Return (X, Y) of the center of cell containing provided text 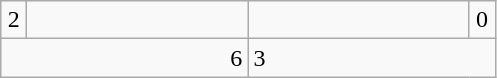
0 (482, 20)
2 (14, 20)
3 (372, 58)
6 (124, 58)
